Return (X, Y) of the center of cell containing provided text 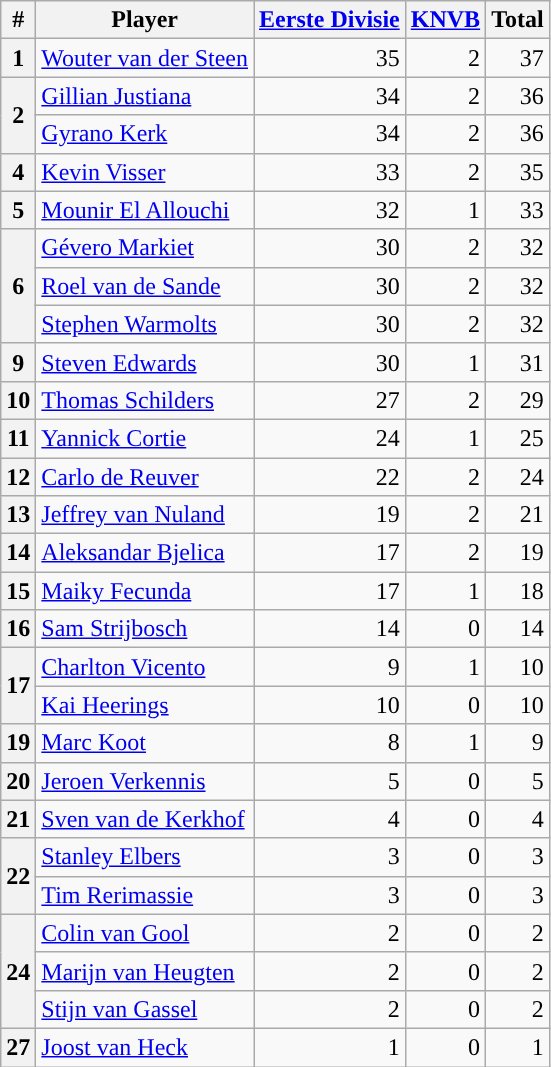
Eerste Divisie (330, 20)
Colin van Gool (145, 933)
KNVB (445, 20)
Total (518, 20)
Sam Strijbosch (145, 629)
18 (518, 591)
13 (18, 515)
Jeroen Verkennis (145, 781)
Steven Edwards (145, 362)
Kai Heerings (145, 705)
20 (18, 781)
11 (18, 438)
Yannick Cortie (145, 438)
Sven van de Kerkhof (145, 819)
Wouter van der Steen (145, 58)
Gévero Markiet (145, 248)
12 (18, 477)
Marc Koot (145, 743)
Carlo de Reuver (145, 477)
Tim Rerimassie (145, 895)
Roel van de Sande (145, 286)
8 (330, 743)
Gyrano Kerk (145, 134)
37 (518, 58)
29 (518, 400)
Thomas Schilders (145, 400)
Charlton Vicento (145, 667)
Maiky Fecunda (145, 591)
31 (518, 362)
15 (18, 591)
Stephen Warmolts (145, 324)
Aleksandar Bjelica (145, 553)
Jeffrey van Nuland (145, 515)
Player (145, 20)
Mounir El Allouchi (145, 210)
Kevin Visser (145, 172)
6 (18, 286)
Gillian Justiana (145, 96)
Stijn van Gassel (145, 1009)
Marijn van Heugten (145, 971)
# (18, 20)
Joost van Heck (145, 1047)
25 (518, 438)
16 (18, 629)
Stanley Elbers (145, 857)
